Search for the cell housing the specified text and yield its (X, Y) center coordinate. 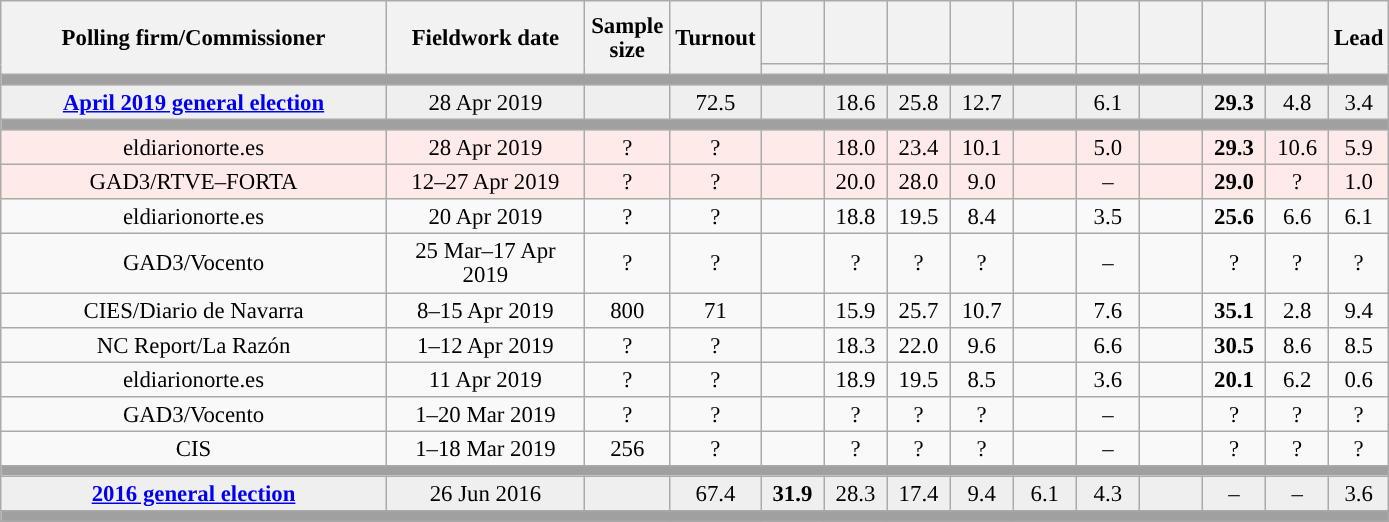
20 Apr 2019 (485, 218)
11 Apr 2019 (485, 380)
0.6 (1359, 380)
8–15 Apr 2019 (485, 310)
3.5 (1108, 218)
22.0 (918, 344)
71 (716, 310)
7.6 (1108, 310)
20.1 (1234, 380)
10.7 (982, 310)
4.8 (1298, 102)
CIS (194, 448)
1–12 Apr 2019 (485, 344)
5.9 (1359, 148)
2016 general election (194, 494)
2.8 (1298, 310)
5.0 (1108, 148)
6.2 (1298, 380)
18.9 (856, 380)
1–20 Mar 2019 (485, 414)
67.4 (716, 494)
CIES/Diario de Navarra (194, 310)
8.6 (1298, 344)
18.6 (856, 102)
10.6 (1298, 148)
12–27 Apr 2019 (485, 182)
25.7 (918, 310)
18.3 (856, 344)
20.0 (856, 182)
Lead (1359, 38)
25.6 (1234, 218)
800 (627, 310)
12.7 (982, 102)
28.0 (918, 182)
25.8 (918, 102)
29.0 (1234, 182)
8.4 (982, 218)
17.4 (918, 494)
23.4 (918, 148)
28.3 (856, 494)
256 (627, 448)
9.6 (982, 344)
Polling firm/Commissioner (194, 38)
15.9 (856, 310)
4.3 (1108, 494)
NC Report/La Razón (194, 344)
25 Mar–17 Apr 2019 (485, 264)
18.8 (856, 218)
9.0 (982, 182)
10.1 (982, 148)
18.0 (856, 148)
26 Jun 2016 (485, 494)
31.9 (792, 494)
72.5 (716, 102)
3.4 (1359, 102)
Turnout (716, 38)
April 2019 general election (194, 102)
1.0 (1359, 182)
Sample size (627, 38)
1–18 Mar 2019 (485, 448)
Fieldwork date (485, 38)
35.1 (1234, 310)
GAD3/RTVE–FORTA (194, 182)
30.5 (1234, 344)
